Provide the (x, y) coordinate of the cell's center where the given text is located.  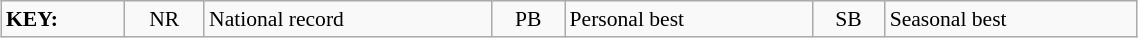
KEY: (62, 19)
Personal best (689, 19)
Seasonal best (1011, 19)
PB (528, 19)
SB (848, 19)
NR (164, 19)
National record (348, 19)
